From the cell containing the given text, extract its center point as [x, y] coordinate. 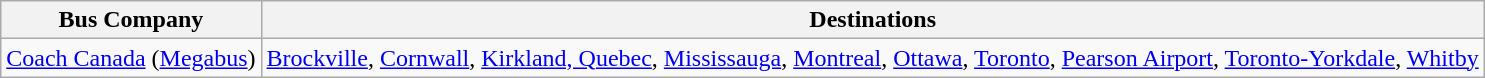
Brockville, Cornwall, Kirkland, Quebec, Mississauga, Montreal, Ottawa, Toronto, Pearson Airport, Toronto-Yorkdale, Whitby [872, 58]
Coach Canada (Megabus) [131, 58]
Bus Company [131, 20]
Destinations [872, 20]
